Determine the [X, Y] coordinate at the center of the cell enclosing the given text.  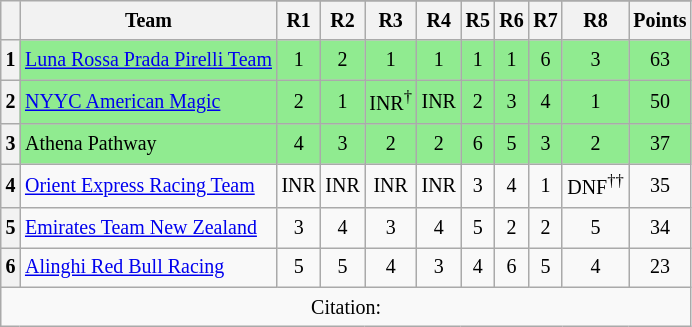
Points [660, 20]
R3 [391, 20]
R5 [478, 20]
Alinghi Red Bull Racing [148, 268]
Citation: [346, 308]
INR† [391, 102]
Luna Rossa Prada Pirelli Team [148, 60]
R7 [546, 20]
35 [660, 186]
R2 [343, 20]
NYYC American Magic [148, 102]
23 [660, 268]
Athena Pathway [148, 144]
R1 [299, 20]
R4 [439, 20]
Team [148, 20]
DNF†† [595, 186]
R8 [595, 20]
63 [660, 60]
37 [660, 144]
34 [660, 228]
Orient Express Racing Team [148, 186]
Emirates Team New Zealand [148, 228]
R6 [512, 20]
50 [660, 102]
